Search for the cell housing the specified text and yield its (x, y) center coordinate. 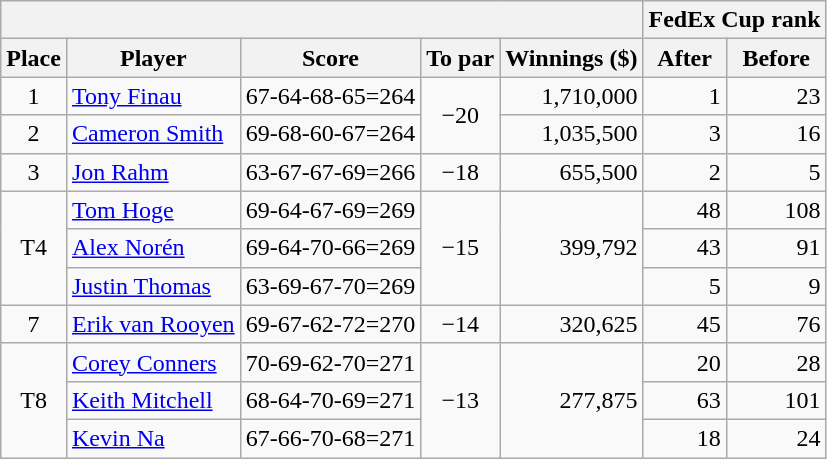
Cameron Smith (153, 134)
399,792 (572, 248)
45 (684, 324)
28 (776, 362)
48 (684, 210)
9 (776, 286)
76 (776, 324)
24 (776, 438)
63 (684, 400)
1,710,000 (572, 96)
Keith Mitchell (153, 400)
Erik van Rooyen (153, 324)
69-64-67-69=269 (330, 210)
−20 (460, 115)
67-64-68-65=264 (330, 96)
Winnings ($) (572, 58)
320,625 (572, 324)
101 (776, 400)
−18 (460, 172)
67-66-70-68=271 (330, 438)
655,500 (572, 172)
69-67-62-72=270 (330, 324)
Place (34, 58)
Justin Thomas (153, 286)
After (684, 58)
277,875 (572, 400)
T8 (34, 400)
Tom Hoge (153, 210)
Alex Norén (153, 248)
108 (776, 210)
43 (684, 248)
Player (153, 58)
69-68-60-67=264 (330, 134)
68-64-70-69=271 (330, 400)
−13 (460, 400)
1,035,500 (572, 134)
−15 (460, 248)
23 (776, 96)
Score (330, 58)
70-69-62-70=271 (330, 362)
63-69-67-70=269 (330, 286)
Corey Conners (153, 362)
91 (776, 248)
Before (776, 58)
16 (776, 134)
69-64-70-66=269 (330, 248)
FedEx Cup rank (734, 20)
Tony Finau (153, 96)
18 (684, 438)
Kevin Na (153, 438)
To par (460, 58)
T4 (34, 248)
20 (684, 362)
Jon Rahm (153, 172)
7 (34, 324)
63-67-67-69=266 (330, 172)
−14 (460, 324)
